Determine the (X, Y) coordinate at the center of the cell enclosing the given text.  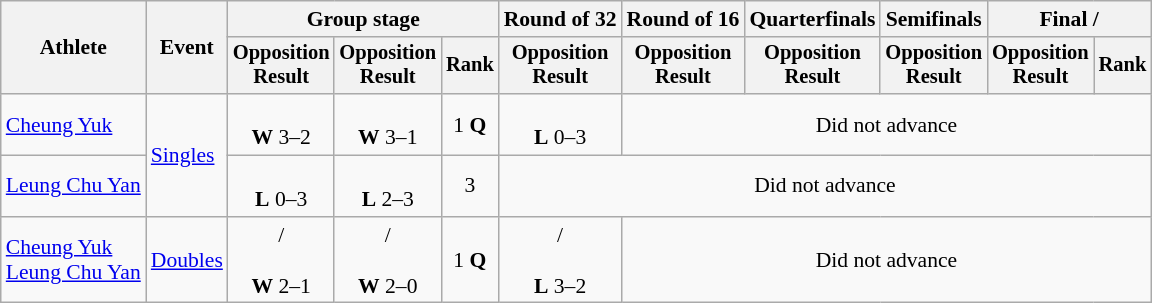
Round of 16 (684, 19)
Singles (187, 155)
Final / (1069, 19)
1 Q (470, 124)
Quarterfinals (812, 19)
Cheung Yuk (74, 124)
3 (470, 186)
Semifinals (934, 19)
Event (187, 48)
L 2–3 (388, 186)
Leung Chu Yan (74, 186)
W 3–1 (388, 124)
W 3–2 (282, 124)
Athlete (74, 48)
Group stage (364, 19)
Round of 32 (560, 19)
